Search for the cell housing the specified text and yield its (X, Y) center coordinate. 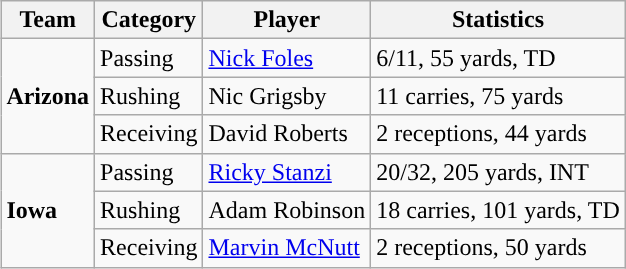
Player (287, 20)
18 carries, 101 yards, TD (498, 210)
Adam Robinson (287, 210)
Category (149, 20)
Nic Grigsby (287, 96)
Arizona (48, 96)
11 carries, 75 yards (498, 96)
Ricky Stanzi (287, 172)
20/32, 205 yards, INT (498, 172)
Nick Foles (287, 58)
David Roberts (287, 134)
6/11, 55 yards, TD (498, 58)
2 receptions, 50 yards (498, 248)
Team (48, 20)
2 receptions, 44 yards (498, 134)
Statistics (498, 20)
Marvin McNutt (287, 248)
Iowa (48, 210)
